For the text-containing cell, return its midpoint in (X, Y) coordinate format. 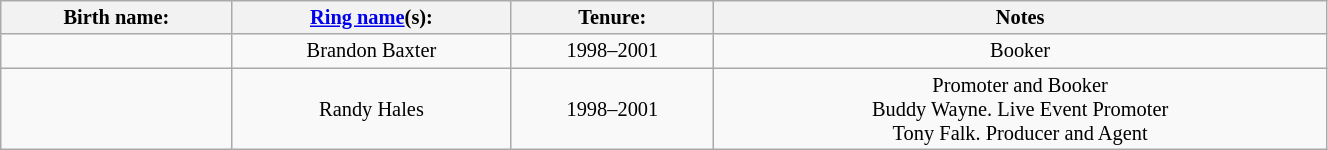
Promoter and BookerBuddy Wayne. Live Event PromoterTony Falk. Producer and Agent (1020, 109)
Brandon Baxter (372, 51)
Booker (1020, 51)
Ring name(s): (372, 17)
Birth name: (116, 17)
Tenure: (612, 17)
Notes (1020, 17)
Randy Hales (372, 109)
